Locate the cell with the specified text and output its (x, y) center coordinate. 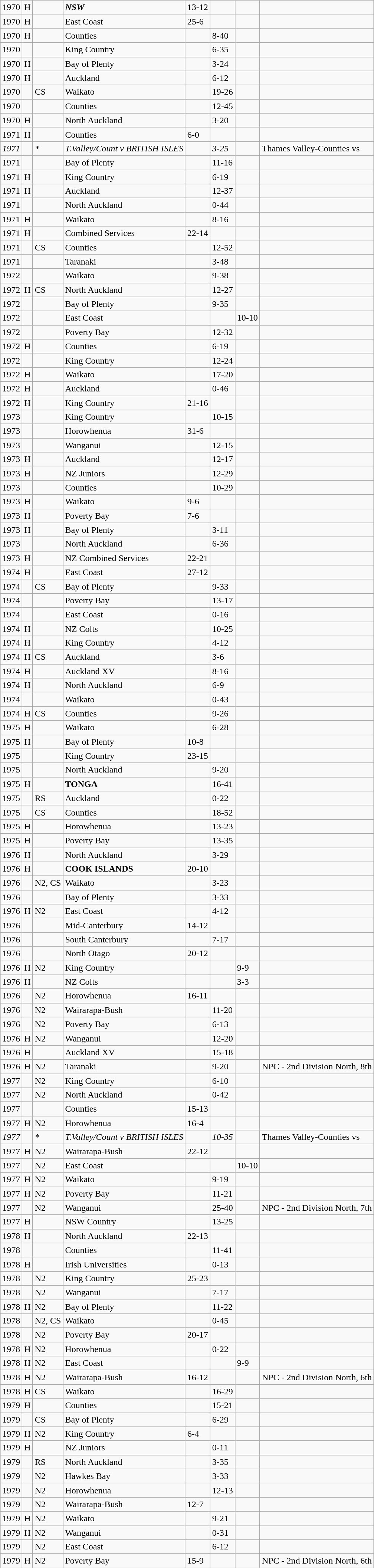
12-17 (223, 459)
6-4 (197, 1434)
3-25 (223, 148)
22-12 (197, 1151)
3-24 (223, 64)
15-9 (197, 1561)
16-4 (197, 1123)
0-31 (223, 1533)
3-48 (223, 262)
10-15 (223, 417)
COOK ISLANDS (124, 869)
3-6 (223, 657)
NZ Combined Services (124, 558)
20-17 (197, 1335)
6-29 (223, 1420)
20-12 (197, 954)
Combined Services (124, 233)
25-6 (197, 22)
12-52 (223, 247)
NSW (124, 7)
8-40 (223, 36)
6-28 (223, 728)
10-29 (223, 488)
25-23 (197, 1278)
11-41 (223, 1250)
15-21 (223, 1405)
3-3 (247, 982)
3-35 (223, 1462)
12-15 (223, 445)
NPC - 2nd Division North, 8th (317, 1066)
18-52 (223, 812)
12-7 (197, 1504)
0-11 (223, 1448)
12-24 (223, 360)
0-46 (223, 388)
6-10 (223, 1081)
13-23 (223, 826)
12-45 (223, 106)
Hawkes Bay (124, 1476)
14-12 (197, 925)
22-21 (197, 558)
15-13 (197, 1109)
9-35 (223, 304)
NSW Country (124, 1222)
TONGA (124, 784)
0-16 (223, 614)
11-22 (223, 1306)
6-0 (197, 134)
21-16 (197, 403)
NPC - 2nd Division North, 7th (317, 1208)
North Otago (124, 954)
13-17 (223, 600)
10-35 (223, 1137)
13-25 (223, 1222)
11-20 (223, 1010)
15-18 (223, 1052)
6-35 (223, 50)
17-20 (223, 374)
0-44 (223, 205)
22-14 (197, 233)
12-27 (223, 290)
16-11 (197, 996)
0-13 (223, 1264)
3-23 (223, 883)
9-33 (223, 586)
6-36 (223, 544)
3-11 (223, 530)
9-21 (223, 1518)
27-12 (197, 572)
0-42 (223, 1095)
12-37 (223, 191)
9-38 (223, 276)
22-13 (197, 1236)
13-35 (223, 840)
16-41 (223, 784)
12-29 (223, 473)
0-43 (223, 699)
3-29 (223, 854)
12-32 (223, 332)
12-20 (223, 1038)
6-13 (223, 1024)
9-19 (223, 1180)
7-6 (197, 516)
20-10 (197, 869)
11-21 (223, 1194)
6-9 (223, 685)
South Canterbury (124, 939)
12-13 (223, 1490)
0-45 (223, 1321)
11-16 (223, 163)
10-8 (197, 742)
9-6 (197, 502)
16-29 (223, 1391)
16-12 (197, 1377)
25-40 (223, 1208)
Irish Universities (124, 1264)
31-6 (197, 431)
3-20 (223, 120)
19-26 (223, 92)
Mid-Canterbury (124, 925)
23-15 (197, 756)
10-25 (223, 629)
9-26 (223, 714)
13-12 (197, 7)
